Provide the (x, y) coordinate of the cell's center where the given text is located.  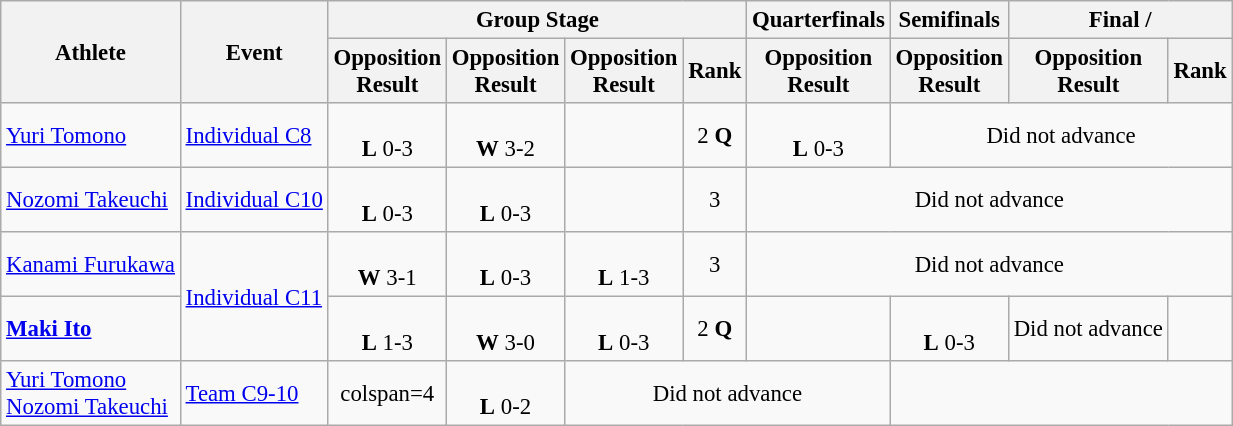
Yuri Tomono (91, 136)
Athlete (91, 52)
Event (254, 52)
Quarterfinals (818, 20)
Individual C8 (254, 136)
Individual C11 (254, 296)
Maki Ito (91, 330)
Final / (1120, 20)
Group Stage (537, 20)
Semifinals (949, 20)
Individual C10 (254, 200)
Kanami Furukawa (91, 264)
Nozomi Takeuchi (91, 200)
W 3-0 (505, 330)
W 3-2 (505, 136)
W 3-1 (387, 264)
